Find where the given text appears and provide that cell's center as [x, y] coordinate. 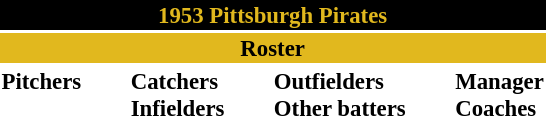
Roster [272, 48]
1953 Pittsburgh Pirates [272, 15]
